Locate the cell with the specified text and output its (x, y) center coordinate. 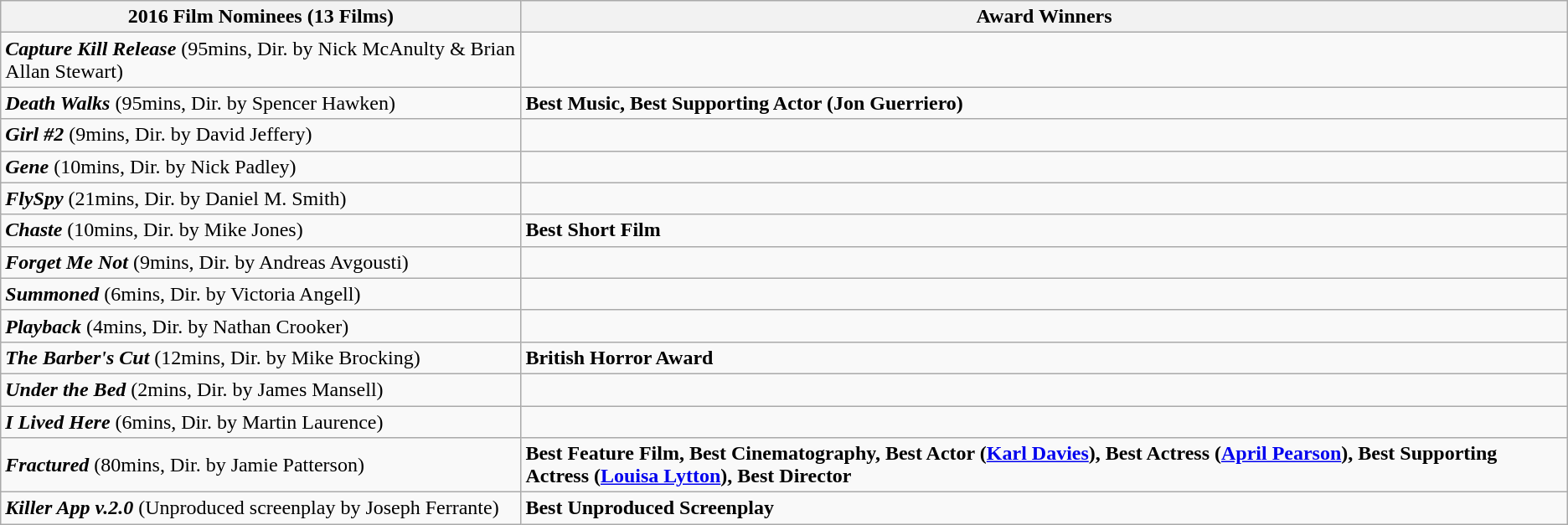
Playback (4mins, Dir. by Nathan Crooker) (261, 326)
Girl #2 (9mins, Dir. by David Jeffery) (261, 135)
Death Walks (95mins, Dir. by Spencer Hawken) (261, 103)
FlySpy (21mins, Dir. by Daniel M. Smith) (261, 198)
Summoned (6mins, Dir. by Victoria Angell) (261, 294)
The Barber's Cut (12mins, Dir. by Mike Brocking) (261, 358)
2016 Film Nominees (13 Films) (261, 17)
Capture Kill Release (95mins, Dir. by Nick McAnulty & Brian Allan Stewart) (261, 60)
British Horror Award (1044, 358)
Best Short Film (1044, 230)
Chaste (10mins, Dir. by Mike Jones) (261, 230)
Forget Me Not (9mins, Dir. by Andreas Avgousti) (261, 262)
Best Music, Best Supporting Actor (Jon Guerriero) (1044, 103)
I Lived Here (6mins, Dir. by Martin Laurence) (261, 421)
Best Unproduced Screenplay (1044, 508)
Fractured (80mins, Dir. by Jamie Patterson) (261, 466)
Under the Bed (2mins, Dir. by James Mansell) (261, 389)
Gene (10mins, Dir. by Nick Padley) (261, 167)
Killer App v.2.0 (Unproduced screenplay by Joseph Ferrante) (261, 508)
Award Winners (1044, 17)
